Detect which cell encompasses the target text, then output its (x, y) center coordinate. 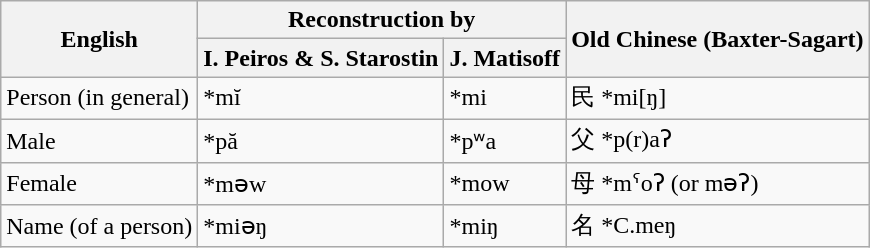
J. Matisoff (505, 58)
父 *p(r)aʔ (718, 140)
*mi (505, 98)
Reconstruction by (382, 20)
Male (100, 140)
I. Peiros & S. Starostin (321, 58)
*miǝŋ (321, 226)
English (100, 39)
Name (of a person) (100, 226)
*pʷa (505, 140)
名 *C.meŋ (718, 226)
*mĭ (321, 98)
*miŋ (505, 226)
Female (100, 184)
*mǝw (321, 184)
母 *mˤoʔ (or məʔ) (718, 184)
Old Chinese (Baxter-Sagart) (718, 39)
*mow (505, 184)
*pă (321, 140)
Person (in general) (100, 98)
民 *mi[ŋ] (718, 98)
